Detect which cell encompasses the target text, then output its (X, Y) center coordinate. 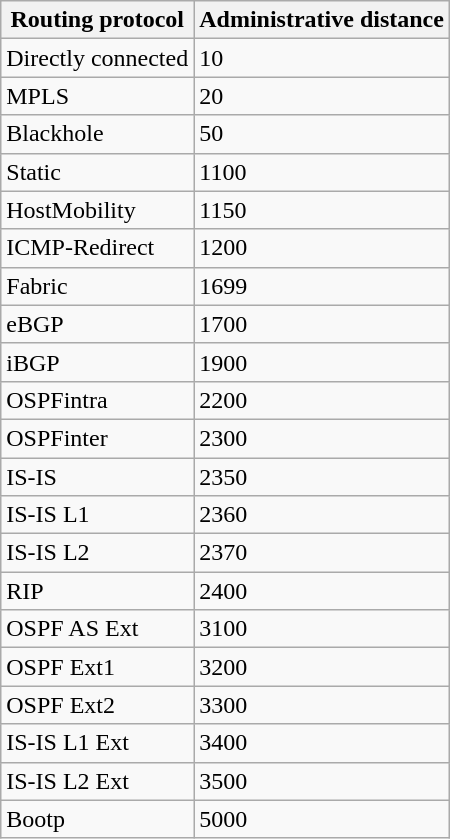
Blackhole (98, 134)
OSPFintra (98, 400)
MPLS (98, 96)
IS-IS L2 Ext (98, 781)
RIP (98, 591)
3300 (322, 705)
2360 (322, 515)
Bootp (98, 819)
HostMobility (98, 210)
2300 (322, 438)
Fabric (98, 286)
1900 (322, 362)
IS-IS L1 Ext (98, 743)
3100 (322, 629)
2350 (322, 477)
20 (322, 96)
1700 (322, 324)
IS-IS L1 (98, 515)
OSPF Ext1 (98, 667)
IS-IS L2 (98, 553)
iBGP (98, 362)
1200 (322, 248)
OSPFinter (98, 438)
OSPF Ext2 (98, 705)
Directly connected (98, 58)
OSPF AS Ext (98, 629)
IS-IS (98, 477)
3500 (322, 781)
3200 (322, 667)
Static (98, 172)
10 (322, 58)
2370 (322, 553)
5000 (322, 819)
2400 (322, 591)
2200 (322, 400)
Routing protocol (98, 20)
1150 (322, 210)
1699 (322, 286)
ICMP-Redirect (98, 248)
1100 (322, 172)
3400 (322, 743)
eBGP (98, 324)
Administrative distance (322, 20)
50 (322, 134)
